Search for the cell housing the specified text and yield its (X, Y) center coordinate. 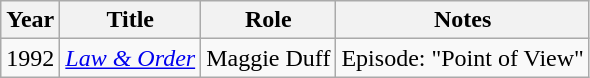
Title (130, 20)
Year (30, 20)
Law & Order (130, 58)
Role (268, 20)
Maggie Duff (268, 58)
Notes (462, 20)
Episode: "Point of View" (462, 58)
1992 (30, 58)
